Provide the [x, y] coordinate of the cell's center where the given text is located.  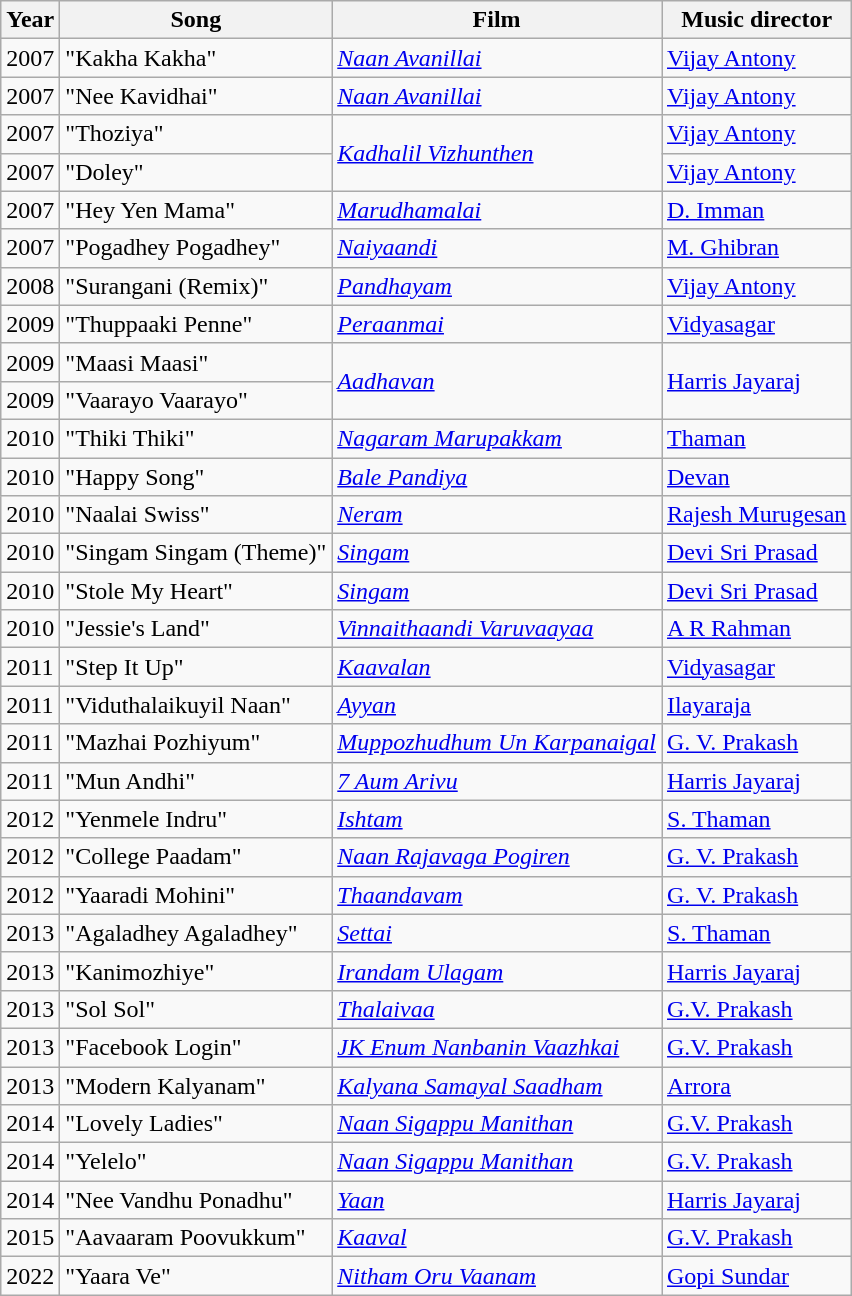
Ishtam [497, 819]
Marudhamalai [497, 210]
"Jessie's Land" [196, 629]
Bale Pandiya [497, 477]
Naiyaandi [497, 248]
"Surangani (Remix)" [196, 286]
Music director [757, 20]
2008 [30, 286]
Kaaval [497, 1238]
Neram [497, 515]
"Thuppaaki Penne" [196, 324]
Song [196, 20]
Thaman [757, 438]
Film [497, 20]
Kalyana Samayal Saadham [497, 1085]
Arrora [757, 1085]
Kadhalil Vizhunthen [497, 153]
"Nee Vandhu Ponadhu" [196, 1200]
Ilayaraja [757, 705]
"Yaaradi Mohini" [196, 895]
"Facebook Login" [196, 1047]
2015 [30, 1238]
Irandam Ulagam [497, 971]
"Viduthalaikuyil Naan" [196, 705]
Peraanmai [497, 324]
7 Aum Arivu [497, 781]
A R Rahman [757, 629]
JK Enum Nanbanin Vaazhkai [497, 1047]
"Vaarayo Vaarayo" [196, 400]
"Mazhai Pozhiyum" [196, 743]
"Thoziya" [196, 134]
Ayyan [497, 705]
Vinnaithaandi Varuvaayaa [497, 629]
"Yelelo" [196, 1162]
Thaandavam [497, 895]
"Happy Song" [196, 477]
"Maasi Maasi" [196, 362]
"Yaara Ve" [196, 1276]
"Step It Up" [196, 667]
"Stole My Heart" [196, 591]
Aadhavan [497, 381]
"Thiki Thiki" [196, 438]
"Pogadhey Pogadhey" [196, 248]
"Aavaaram Poovukkum" [196, 1238]
Naan Rajavaga Pogiren [497, 857]
Nitham Oru Vaanam [497, 1276]
"Singam Singam (Theme)" [196, 553]
Gopi Sundar [757, 1276]
M. Ghibran [757, 248]
"Lovely Ladies" [196, 1124]
"Mun Andhi" [196, 781]
"Agaladhey Agaladhey" [196, 933]
Nagaram Marupakkam [497, 438]
"Kanimozhiye" [196, 971]
"Modern Kalyanam" [196, 1085]
Settai [497, 933]
"Naalai Swiss" [196, 515]
Thalaivaa [497, 1009]
"Doley" [196, 172]
D. Imman [757, 210]
Rajesh Murugesan [757, 515]
Devan [757, 477]
Muppozhudhum Un Karpanaigal [497, 743]
"Sol Sol" [196, 1009]
Yaan [497, 1200]
"Hey Yen Mama" [196, 210]
2022 [30, 1276]
Pandhayam [497, 286]
"Kakha Kakha" [196, 58]
"Yenmele Indru" [196, 819]
Kaavalan [497, 667]
Year [30, 20]
"Nee Kavidhai" [196, 96]
"College Paadam" [196, 857]
